For the text-containing cell, return its midpoint in (x, y) coordinate format. 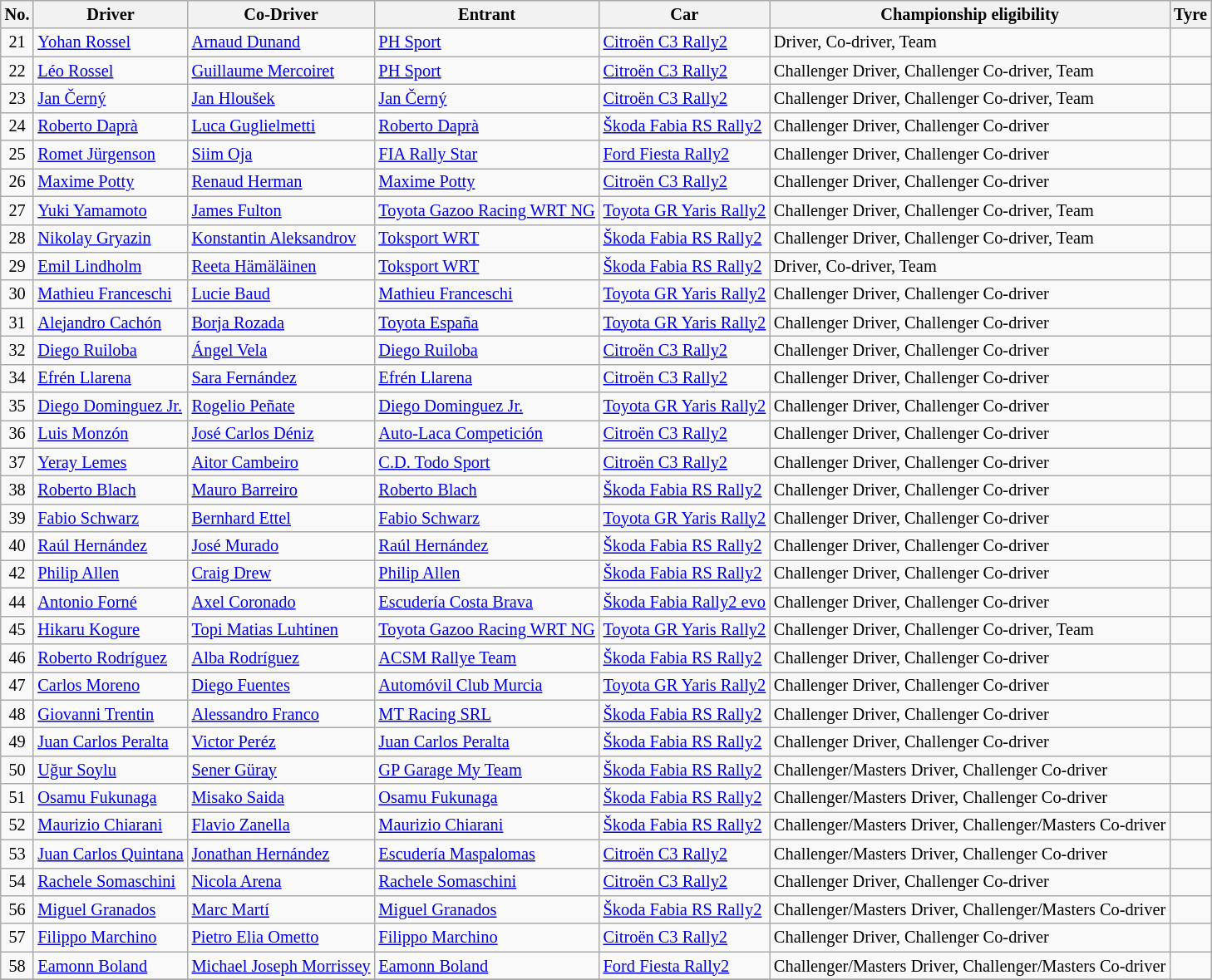
Jonathan Hernández (281, 854)
48 (17, 714)
Yeray Lemes (110, 462)
Ángel Vela (281, 350)
Flavio Zanella (281, 825)
Bernhard Ettel (281, 518)
46 (17, 657)
Sener Güray (281, 770)
37 (17, 462)
James Fulton (281, 210)
Yuki Yamamoto (110, 210)
Diego Fuentes (281, 686)
23 (17, 98)
35 (17, 406)
Emil Lindholm (110, 266)
Escudería Maspalomas (487, 854)
53 (17, 854)
Misako Saida (281, 798)
45 (17, 630)
Juan Carlos Quintana (110, 854)
56 (17, 909)
32 (17, 350)
Léo Rossel (110, 71)
44 (17, 602)
Rogelio Peñate (281, 406)
Carlos Moreno (110, 686)
Romet Jürgenson (110, 155)
José Murado (281, 546)
42 (17, 574)
Borja Rozada (281, 323)
36 (17, 434)
Driver (110, 14)
Entrant (487, 14)
26 (17, 182)
Sara Fernández (281, 378)
31 (17, 323)
24 (17, 126)
50 (17, 770)
Luis Monzón (110, 434)
22 (17, 71)
28 (17, 239)
José Carlos Déniz (281, 434)
Tyre (1190, 14)
Auto-Laca Competición (487, 434)
Championship eligibility (969, 14)
52 (17, 825)
57 (17, 938)
49 (17, 741)
Reeta Hämäläinen (281, 266)
34 (17, 378)
30 (17, 294)
Antonio Forné (110, 602)
No. (17, 14)
Lucie Baud (281, 294)
MT Racing SRL (487, 714)
Renaud Herman (281, 182)
C.D. Todo Sport (487, 462)
Yohan Rossel (110, 42)
47 (17, 686)
Craig Drew (281, 574)
54 (17, 882)
Alejandro Cachón (110, 323)
Nicola Arena (281, 882)
27 (17, 210)
Michael Joseph Morrissey (281, 966)
Konstantin Aleksandrov (281, 239)
Hikaru Kogure (110, 630)
Pietro Elia Ometto (281, 938)
Arnaud Dunand (281, 42)
Co-Driver (281, 14)
Guillaume Mercoiret (281, 71)
39 (17, 518)
Škoda Fabia Rally2 evo (685, 602)
Uğur Soylu (110, 770)
25 (17, 155)
Roberto Rodríguez (110, 657)
21 (17, 42)
Axel Coronado (281, 602)
FIA Rally Star (487, 155)
Jan Hloušek (281, 98)
Giovanni Trentin (110, 714)
ACSM Rallye Team (487, 657)
Nikolay Gryazin (110, 239)
Topi Matias Luhtinen (281, 630)
Car (685, 14)
Luca Guglielmetti (281, 126)
Siim Oja (281, 155)
Toyota España (487, 323)
Alessandro Franco (281, 714)
Mauro Barreiro (281, 490)
Victor Peréz (281, 741)
Marc Martí (281, 909)
Escudería Costa Brava (487, 602)
51 (17, 798)
40 (17, 546)
Automóvil Club Murcia (487, 686)
58 (17, 966)
Aitor Cambeiro (281, 462)
38 (17, 490)
Alba Rodríguez (281, 657)
29 (17, 266)
GP Garage My Team (487, 770)
